From the cell containing the given text, extract its center point as [X, Y] coordinate. 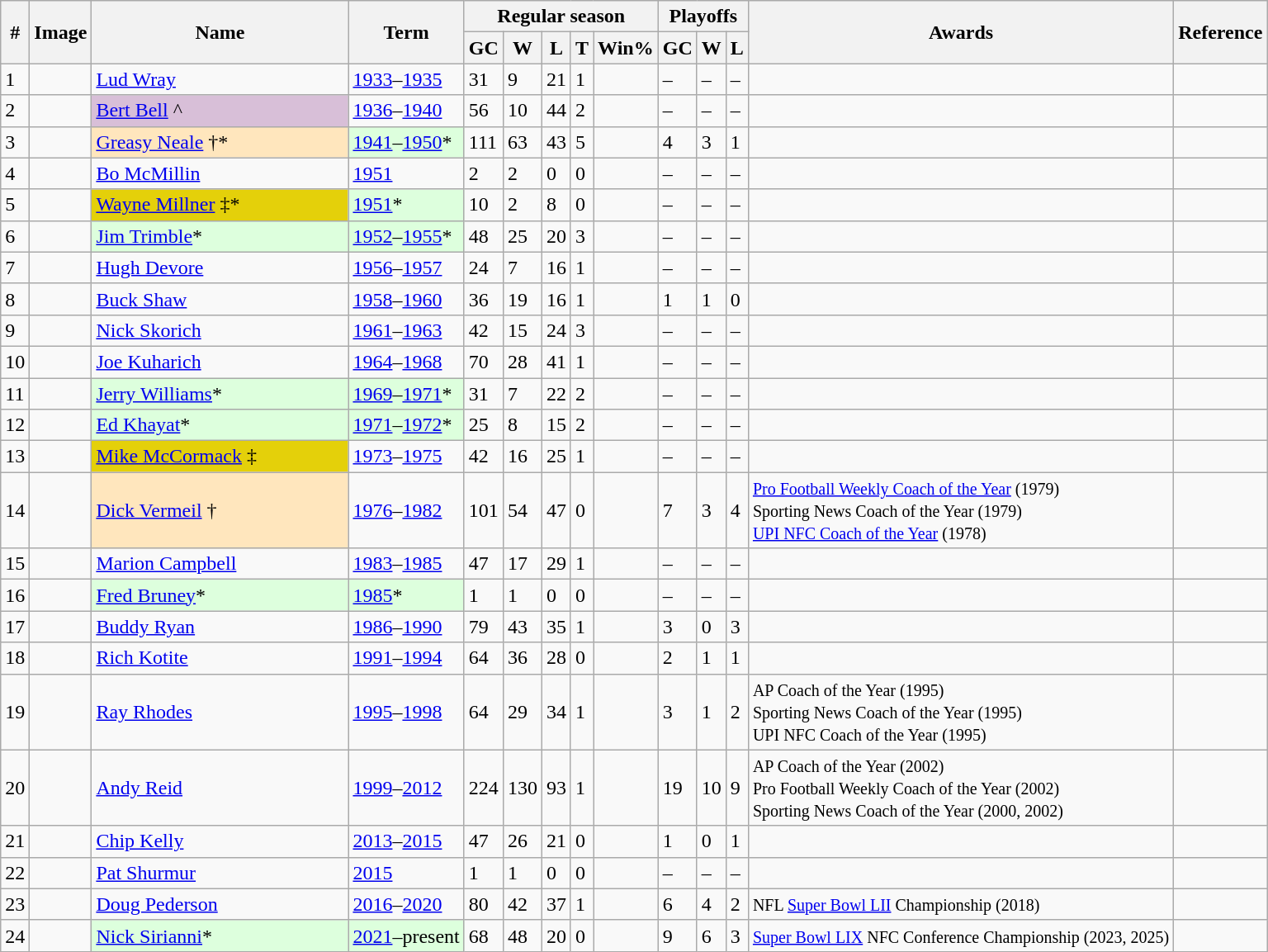
Awards [961, 32]
1969–1971* [406, 394]
101 [484, 510]
Buddy Ryan [220, 627]
79 [484, 627]
Joe Kuharich [220, 362]
1991–1994 [406, 658]
Nick Skorich [220, 330]
2021–present [406, 935]
Super Bowl LIX NFC Conference Championship (2023, 2025) [961, 935]
111 [484, 142]
2015 [406, 873]
Regular season [561, 17]
1956–1957 [406, 268]
Pat Shurmur [220, 873]
Bo McMillin [220, 173]
AP Coach of the Year (1995)Sporting News Coach of the Year (1995)UPI NFC Coach of the Year (1995) [961, 712]
130 [522, 788]
68 [484, 935]
1985* [406, 595]
Ed Khayat* [220, 425]
56 [484, 111]
11 [15, 394]
Hugh Devore [220, 268]
Pro Football Weekly Coach of the Year (1979)Sporting News Coach of the Year (1979) UPI NFC Coach of the Year (1978) [961, 510]
1952–1955* [406, 236]
1933–1935 [406, 79]
1983–1985 [406, 564]
Mike McCormack ‡ [220, 457]
Image [61, 32]
Fred Bruney* [220, 595]
Lud Wray [220, 79]
Jim Trimble* [220, 236]
Rich Kotite [220, 658]
13 [15, 457]
Nick Sirianni* [220, 935]
# [15, 32]
Name [220, 32]
1973–1975 [406, 457]
Wayne Millner ‡* [220, 205]
Jerry Williams* [220, 394]
1936–1940 [406, 111]
Andy Reid [220, 788]
1951 [406, 173]
44 [556, 111]
37 [556, 904]
1971–1972* [406, 425]
1995–1998 [406, 712]
Ray Rhodes [220, 712]
54 [522, 510]
2013–2015 [406, 841]
23 [15, 904]
1961–1963 [406, 330]
12 [15, 425]
Bert Bell ^ [220, 111]
2016–2020 [406, 904]
93 [556, 788]
Win% [626, 48]
Playoffs [703, 17]
63 [522, 142]
1964–1968 [406, 362]
1976–1982 [406, 510]
NFL Super Bowl LII Championship (2018) [961, 904]
41 [556, 362]
18 [15, 658]
1999–2012 [406, 788]
Buck Shaw [220, 299]
Greasy Neale †* [220, 142]
Doug Pederson [220, 904]
1958–1960 [406, 299]
1951* [406, 205]
Reference [1220, 32]
224 [484, 788]
T [581, 48]
Marion Campbell [220, 564]
35 [556, 627]
AP Coach of the Year (2002)Pro Football Weekly Coach of the Year (2002)Sporting News Coach of the Year (2000, 2002) [961, 788]
80 [484, 904]
Chip Kelly [220, 841]
Term [406, 32]
1986–1990 [406, 627]
26 [522, 841]
70 [484, 362]
1941–1950* [406, 142]
14 [15, 510]
Dick Vermeil † [220, 510]
34 [556, 712]
